Detect which cell encompasses the target text, then output its (X, Y) center coordinate. 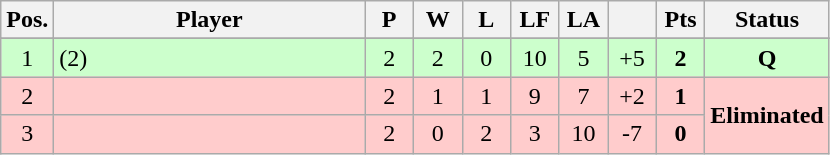
+2 (632, 96)
-7 (632, 134)
Pos. (28, 20)
LA (584, 20)
LF (536, 20)
(2) (210, 58)
Eliminated (767, 115)
Player (210, 20)
9 (536, 96)
Pts (680, 20)
P (390, 20)
7 (584, 96)
+5 (632, 58)
L (486, 20)
W (438, 20)
Q (767, 58)
Status (767, 20)
5 (584, 58)
